Identify which cell holds the provided text, then report its (x, y) central coordinate. 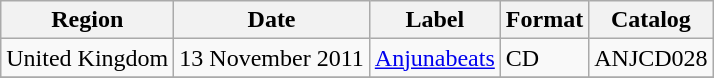
13 November 2011 (272, 58)
United Kingdom (88, 58)
Label (434, 20)
Date (272, 20)
Catalog (651, 20)
Format (544, 20)
Region (88, 20)
Anjunabeats (434, 58)
ANJCD028 (651, 58)
CD (544, 58)
